Return the (x, y) coordinate for the center point of the cell that contains the specified text.  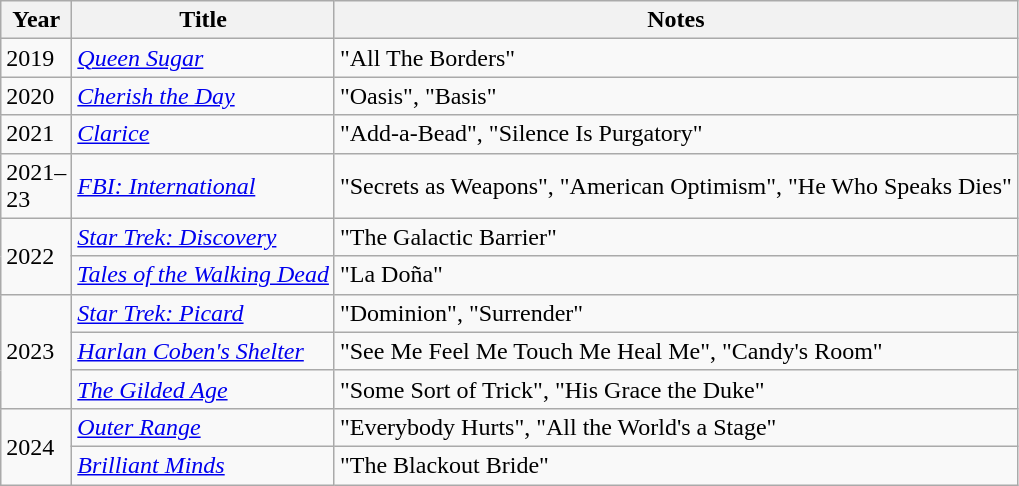
Cherish the Day (204, 96)
Harlan Coben's Shelter (204, 351)
"The Galactic Barrier" (676, 237)
Notes (676, 20)
"Some Sort of Trick", "His Grace the Duke" (676, 389)
2020 (36, 96)
"Secrets as Weapons", "American Optimism", "He Who Speaks Dies" (676, 186)
Queen Sugar (204, 58)
"See Me Feel Me Touch Me Heal Me", "Candy's Room" (676, 351)
2021 (36, 134)
"Dominion", "Surrender" (676, 313)
FBI: International (204, 186)
2021–23 (36, 186)
Title (204, 20)
The Gilded Age (204, 389)
"All The Borders" (676, 58)
"La Doña" (676, 275)
"Add-a-Bead", "Silence Is Purgatory" (676, 134)
2023 (36, 351)
Year (36, 20)
Tales of the Walking Dead (204, 275)
Star Trek: Picard (204, 313)
"Oasis", "Basis" (676, 96)
Clarice (204, 134)
Outer Range (204, 427)
Brilliant Minds (204, 465)
2022 (36, 256)
2019 (36, 58)
2024 (36, 446)
"Everybody Hurts", "All the World's a Stage" (676, 427)
"The Blackout Bride" (676, 465)
Star Trek: Discovery (204, 237)
